Determine the (X, Y) coordinate at the center of the cell enclosing the given text.  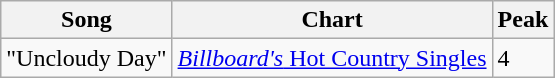
Song (86, 20)
Peak (523, 20)
Chart (332, 20)
4 (523, 58)
Billboard's Hot Country Singles (332, 58)
"Uncloudy Day" (86, 58)
